Identify which cell holds the provided text, then report its [x, y] central coordinate. 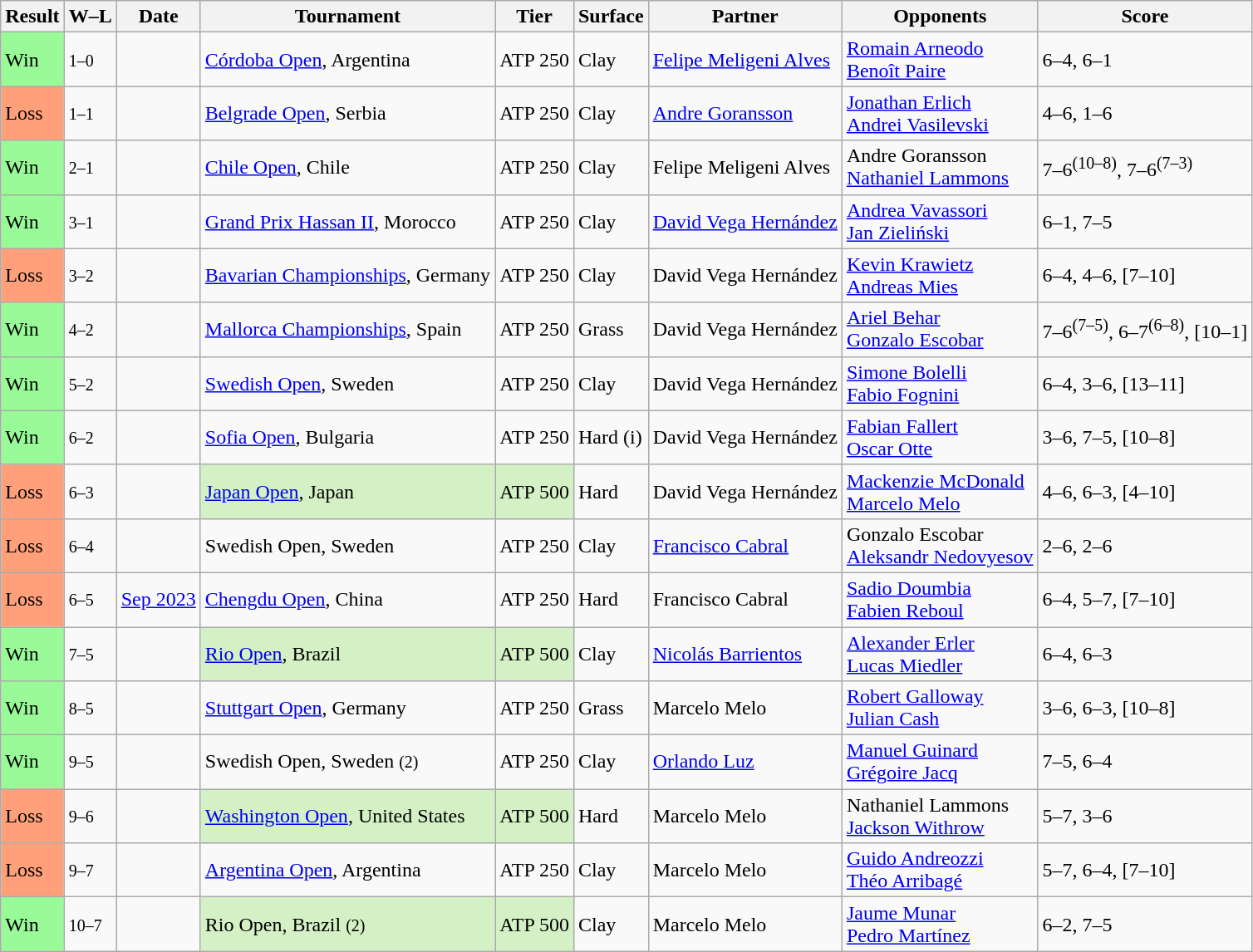
Grand Prix Hassan II, Morocco [347, 221]
Nathaniel Lammons Jackson Withrow [940, 816]
6–2, 7–5 [1145, 924]
Kevin Krawietz Andreas Mies [940, 276]
4–6, 6–3, [4–10] [1145, 492]
6–5 [90, 600]
Swedish Open, Sweden (2) [347, 763]
3–1 [90, 221]
Orlando Luz [744, 763]
1–0 [90, 60]
Nicolás Barrientos [744, 653]
Sadio Doumbia Fabien Reboul [940, 600]
3–2 [90, 276]
Andre Goransson [744, 113]
Sofia Open, Bulgaria [347, 437]
Hard (i) [611, 437]
Chengdu Open, China [347, 600]
Result [32, 17]
1–1 [90, 113]
2–6, 2–6 [1145, 545]
Rio Open, Brazil (2) [347, 924]
Opponents [940, 17]
Score [1145, 17]
Sep 2023 [158, 600]
Mallorca Championships, Spain [347, 329]
Rio Open, Brazil [347, 653]
2–1 [90, 168]
9–7 [90, 871]
Surface [611, 17]
Ariel Behar Gonzalo Escobar [940, 329]
Manuel Guinard Grégoire Jacq [940, 763]
4–6, 1–6 [1145, 113]
6–4, 5–7, [7–10] [1145, 600]
6–1, 7–5 [1145, 221]
6–4, 3–6, [13–11] [1145, 384]
7–6(7–5), 6–7(6–8), [10–1] [1145, 329]
5–7, 3–6 [1145, 816]
Partner [744, 17]
Belgrade Open, Serbia [347, 113]
Robert Galloway Julian Cash [940, 708]
Chile Open, Chile [347, 168]
7–5, 6–4 [1145, 763]
Tier [535, 17]
4–2 [90, 329]
W–L [90, 17]
Fabian Fallert Oscar Otte [940, 437]
Jaume Munar Pedro Martínez [940, 924]
9–5 [90, 763]
Bavarian Championships, Germany [347, 276]
Stuttgart Open, Germany [347, 708]
Japan Open, Japan [347, 492]
7–6(10–8), 7–6(7–3) [1145, 168]
5–7, 6–4, [7–10] [1145, 871]
Mackenzie McDonald Marcelo Melo [940, 492]
Guido Andreozzi Théo Arribagé [940, 871]
Andre Goransson Nathaniel Lammons [940, 168]
6–4, 6–3 [1145, 653]
Andrea Vavassori Jan Zieliński [940, 221]
Date [158, 17]
6–4 [90, 545]
6–4, 4–6, [7–10] [1145, 276]
3–6, 6–3, [10–8] [1145, 708]
Romain Arneodo Benoît Paire [940, 60]
9–6 [90, 816]
Alexander Erler Lucas Miedler [940, 653]
3–6, 7–5, [10–8] [1145, 437]
6–3 [90, 492]
Córdoba Open, Argentina [347, 60]
5–2 [90, 384]
Simone Bolelli Fabio Fognini [940, 384]
7–5 [90, 653]
6–4, 6–1 [1145, 60]
Jonathan Erlich Andrei Vasilevski [940, 113]
10–7 [90, 924]
6–2 [90, 437]
8–5 [90, 708]
Argentina Open, Argentina [347, 871]
Gonzalo Escobar Aleksandr Nedovyesov [940, 545]
Tournament [347, 17]
Washington Open, United States [347, 816]
